Scan for the cell matching the given text and deliver its (X, Y) coordinate at center. 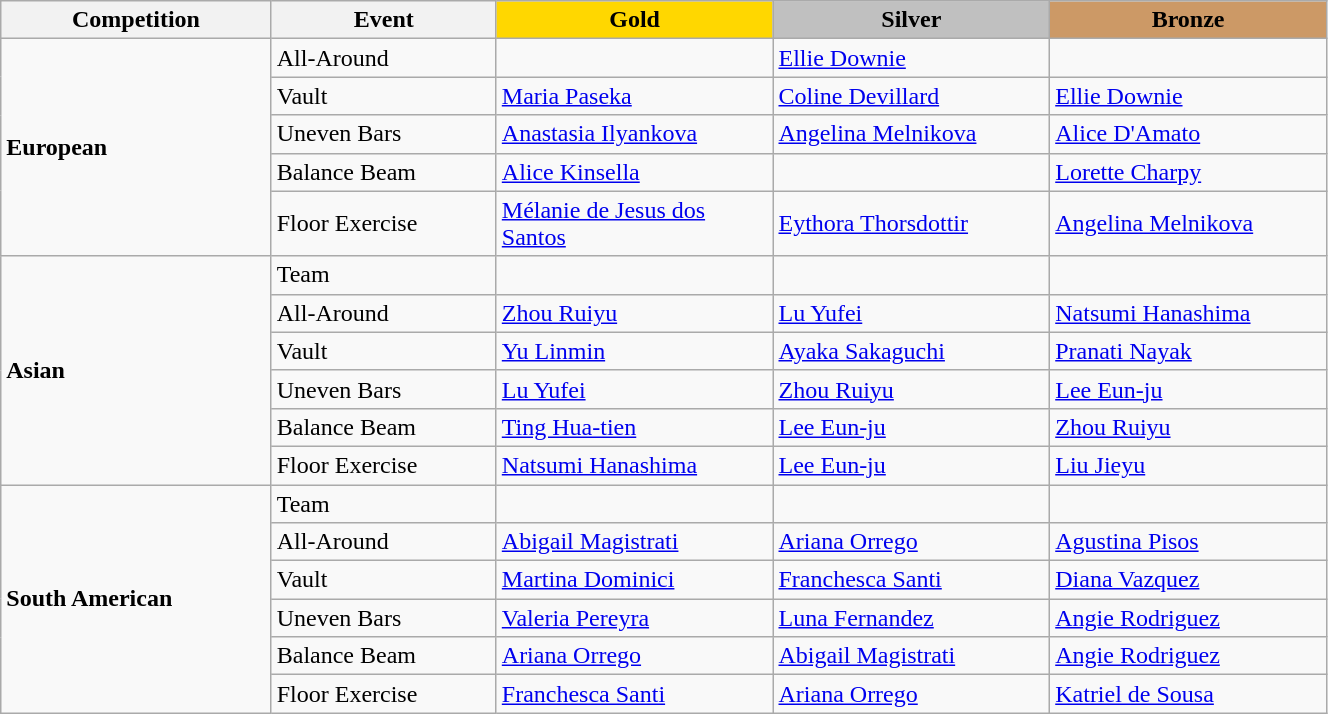
Alice D'Amato (1188, 134)
Mélanie de Jesus dos Santos (634, 224)
Bronze (1188, 20)
Ting Hua-tien (634, 427)
Maria Paseka (634, 96)
Eythora Thorsdottir (912, 224)
Agustina Pisos (1188, 542)
Lorette Charpy (1188, 172)
Competition (136, 20)
Coline Devillard (912, 96)
Event (384, 20)
Martina Dominici (634, 580)
Pranati Nayak (1188, 351)
Valeria Pereyra (634, 618)
Gold (634, 20)
European (136, 148)
Yu Linmin (634, 351)
Katriel de Sousa (1188, 694)
Diana Vazquez (1188, 580)
Ayaka Sakaguchi (912, 351)
Anastasia Ilyankova (634, 134)
South American (136, 598)
Liu Jieyu (1188, 465)
Alice Kinsella (634, 172)
Silver (912, 20)
Luna Fernandez (912, 618)
Asian (136, 370)
